Determine the (X, Y) coordinate at the center of the cell enclosing the given text.  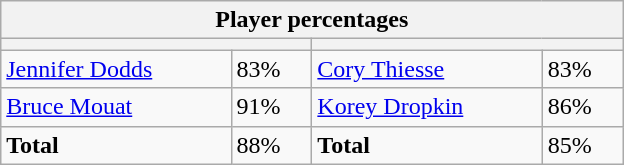
88% (272, 145)
86% (582, 107)
Korey Dropkin (427, 107)
91% (272, 107)
Player percentages (312, 20)
Bruce Mouat (116, 107)
Cory Thiesse (427, 69)
Jennifer Dodds (116, 69)
85% (582, 145)
